Detect which cell encompasses the target text, then output its (x, y) center coordinate. 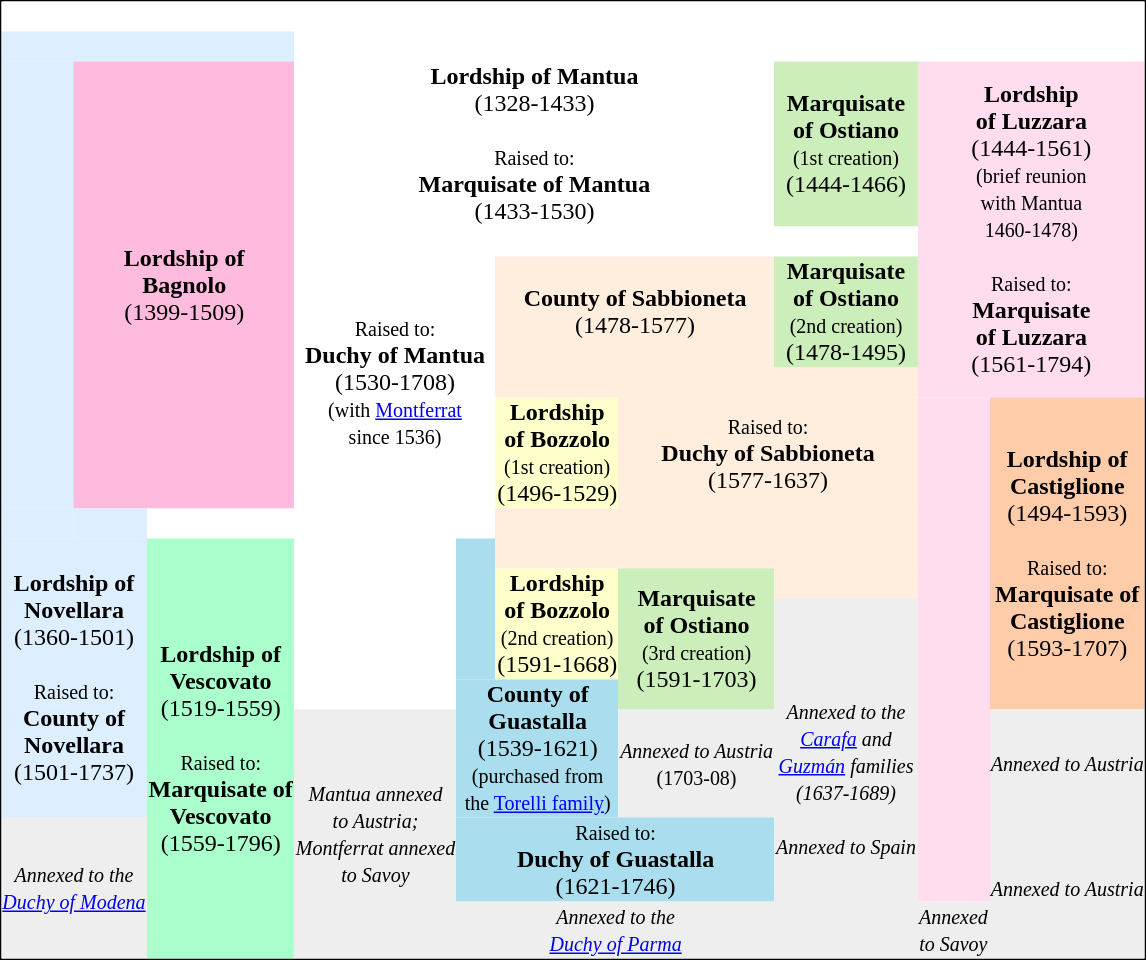
Marquisate of Ostiano(2nd creation)(1478-1495) (846, 312)
Annexed to theCarafa andGuzmán families(1637-1689)Annexed to Spain (846, 778)
Lordshipof Bozzolo(2nd creation)(1591-1668) (558, 624)
Marquisateof Ostiano(3rd creation)(1591-1703) (697, 638)
Marquisate of Ostiano(1st creation)(1444-1466) (846, 144)
Raised to:Duchy of Guastalla(1621-1746) (616, 860)
Annexed to theDuchy of Modena (74, 888)
Lordship ofNovellara(1360-1501)Raised to:County of Novellara(1501-1737) (74, 678)
Raised to:Duchy of Mantua(1530-1708)(with Montferratsince 1536) (394, 382)
Lordship ofBagnolo(1399-1509) (184, 286)
Lordship ofCastiglione(1494-1593)Raised to:Marquisate ofCastiglione(1593-1707) (1067, 554)
Annexed to Austria(1703-08) (697, 764)
County of Sabbioneta(1478-1577) (636, 312)
Lordshipof Luzzara(1444-1561)(brief reunionwith Mantua1460-1478)Raised to:Marquisateof Luzzara(1561-1794) (1031, 230)
Annexedto Savoy (953, 930)
Lordship of Mantua(1328-1433)Raised to:Marquisate of Mantua(1433-1530) (534, 144)
Lordshipof Bozzolo(1st creation)(1496-1529) (558, 454)
Annexed to theDuchy of Parma (616, 930)
Mantua annexedto Austria;Montferrat annexedto Savoy (375, 834)
County of Guastalla(1539-1621)(purchased from the Torelli family) (538, 749)
Raised to:Duchy of Sabbioneta(1577-1637) (768, 454)
Lordship ofVescovato(1519-1559)Raised to:Marquisate of Vescovato(1559-1796) (220, 748)
